Return (x, y) of the center of cell containing provided text 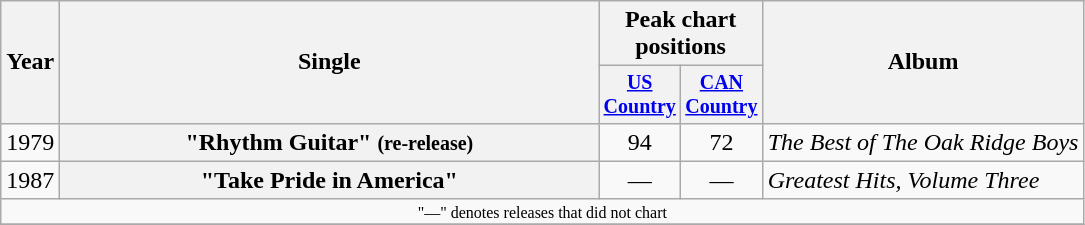
Peak chartpositions (680, 34)
The Best of The Oak Ridge Boys (923, 142)
"Rhythm Guitar" (re-release) (330, 142)
"Take Pride in America" (330, 180)
Album (923, 62)
1987 (30, 180)
"—" denotes releases that did not chart (542, 211)
US Country (640, 94)
Greatest Hits, Volume Three (923, 180)
Year (30, 62)
1979 (30, 142)
CAN Country (722, 94)
94 (640, 142)
72 (722, 142)
Single (330, 62)
